For the text-containing cell, return its midpoint in (X, Y) coordinate format. 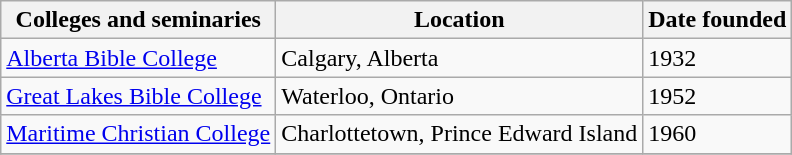
1932 (718, 58)
Charlottetown, Prince Edward Island (460, 134)
Colleges and seminaries (138, 20)
Date founded (718, 20)
Great Lakes Bible College (138, 96)
Maritime Christian College (138, 134)
1960 (718, 134)
Calgary, Alberta (460, 58)
Waterloo, Ontario (460, 96)
Alberta Bible College (138, 58)
1952 (718, 96)
Location (460, 20)
